Locate the cell with the specified text and output its (X, Y) center coordinate. 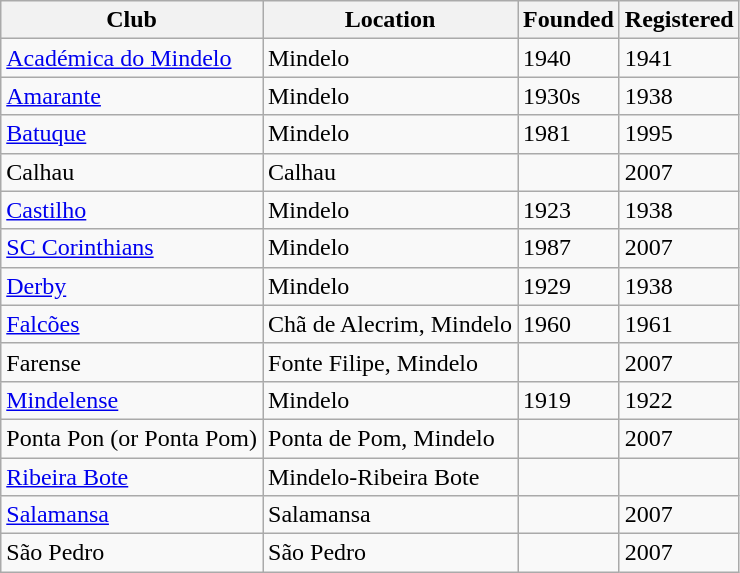
1941 (679, 58)
Farense (132, 362)
1995 (679, 134)
Mindelense (132, 400)
Fonte Filipe, Mindelo (390, 362)
Chã de Alecrim, Mindelo (390, 324)
Founded (569, 20)
Club (132, 20)
1981 (569, 134)
1987 (569, 248)
1922 (679, 400)
1961 (679, 324)
Castilho (132, 210)
Derby (132, 286)
Batuque (132, 134)
1929 (569, 286)
1919 (569, 400)
1923 (569, 210)
Amarante (132, 96)
Ponta de Pom, Mindelo (390, 438)
Mindelo-Ribeira Bote (390, 477)
Ribeira Bote (132, 477)
1940 (569, 58)
Registered (679, 20)
1960 (569, 324)
Ponta Pon (or Ponta Pom) (132, 438)
Falcões (132, 324)
SC Corinthians (132, 248)
Académica do Mindelo (132, 58)
Location (390, 20)
1930s (569, 96)
